Extract the (x, y) coordinate from the center of the cell holding the provided text.  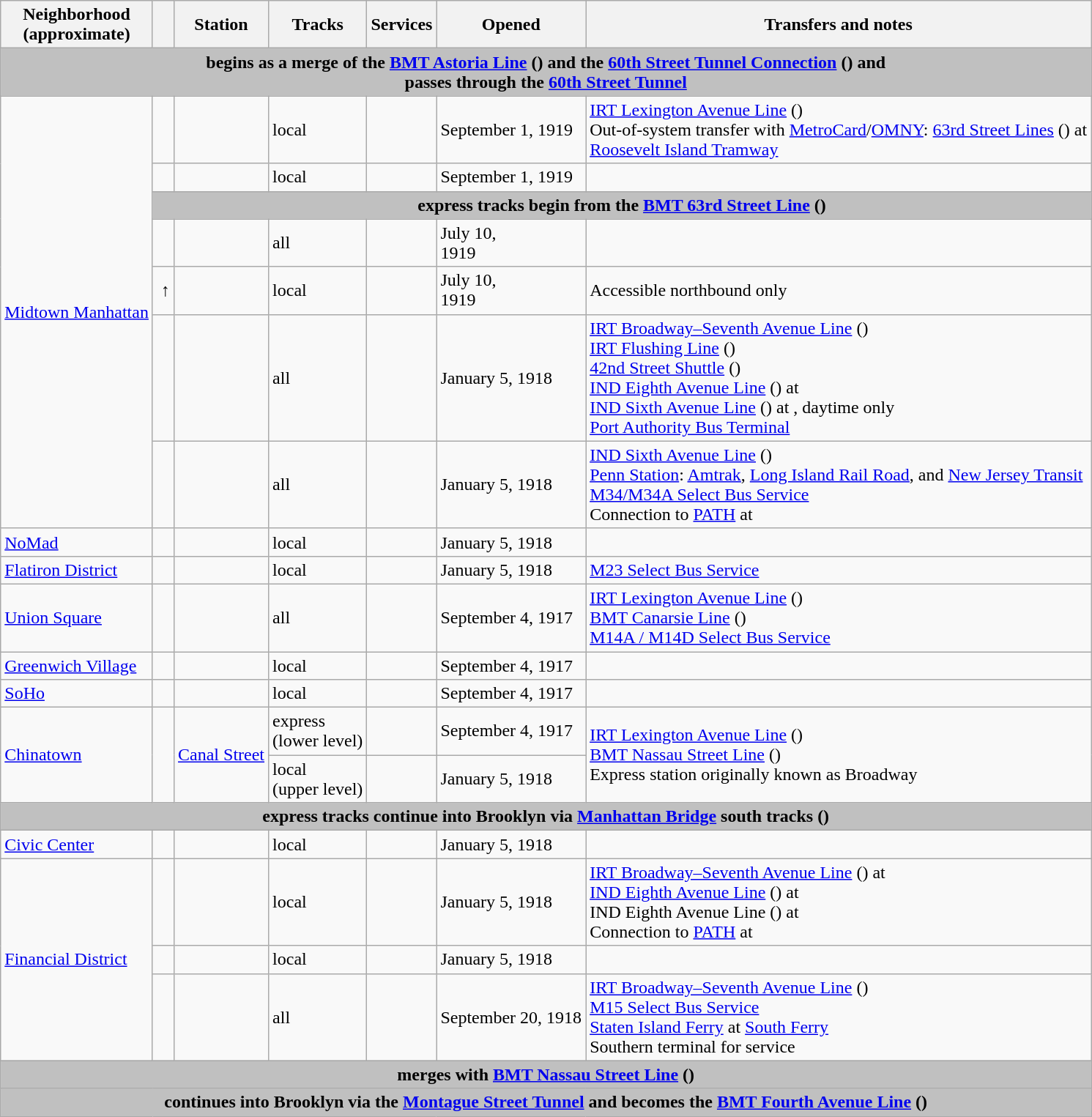
continues into Brooklyn via the Montague Street Tunnel and becomes the BMT Fourth Avenue Line () (546, 1102)
IRT Lexington Avenue Line ()BMT Canarsie Line ()M14A / M14D Select Bus Service (839, 617)
September 20, 1918 (511, 1017)
merges with BMT Nassau Street Line () (546, 1075)
Station (221, 25)
IRT Broadway–Seventh Avenue Line ()M15 Select Bus ServiceStaten Island Ferry at South FerrySouthern terminal for service (839, 1017)
Chinatown (77, 755)
SoHo (77, 694)
express tracks continue into Brooklyn via Manhattan Bridge south tracks () (546, 817)
NoMad (77, 542)
Financial District (77, 960)
Greenwich Village (77, 666)
Neighborhood(approximate) (77, 25)
Civic Center (77, 845)
Canal Street (221, 755)
Union Square (77, 617)
M23 Select Bus Service (839, 570)
IRT Lexington Avenue Line ()Out-of-system transfer with MetroCard/OMNY: 63rd Street Lines () at Roosevelt Island Tramway (839, 130)
Flatiron District (77, 570)
express tracks begin from the BMT 63rd Street Line () (621, 205)
IRT Broadway–Seventh Avenue Line () at IND Eighth Avenue Line () at IND Eighth Avenue Line () at Connection to PATH at (839, 902)
IRT Lexington Avenue Line ()BMT Nassau Street Line ()Express station originally known as Broadway (839, 755)
↑ (163, 290)
Transfers and notes (839, 25)
Accessible northbound only (839, 290)
express(lower level) (318, 731)
Midtown Manhattan (77, 312)
local(upper level) (318, 779)
Services (401, 25)
IND Sixth Avenue Line ()Penn Station: Amtrak, Long Island Rail Road, and New Jersey TransitM34/M34A Select Bus ServiceConnection to PATH at (839, 485)
Opened (511, 25)
begins as a merge of the BMT Astoria Line () and the 60th Street Tunnel Connection () andpasses through the 60th Street Tunnel (546, 72)
Tracks (318, 25)
